Find where the given text appears and provide that cell's center as (X, Y) coordinate. 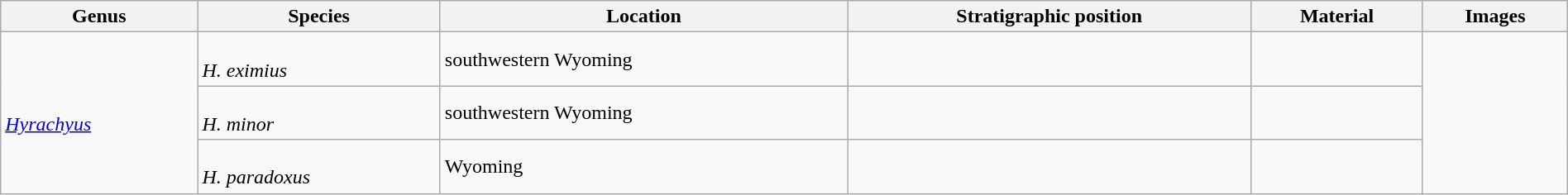
Material (1337, 17)
Stratigraphic position (1049, 17)
H. minor (319, 112)
Species (319, 17)
Images (1495, 17)
Hyrachyus (99, 112)
H. paradoxus (319, 167)
Wyoming (643, 167)
Genus (99, 17)
Location (643, 17)
H. eximius (319, 59)
